Return (x, y) of the center of cell containing provided text 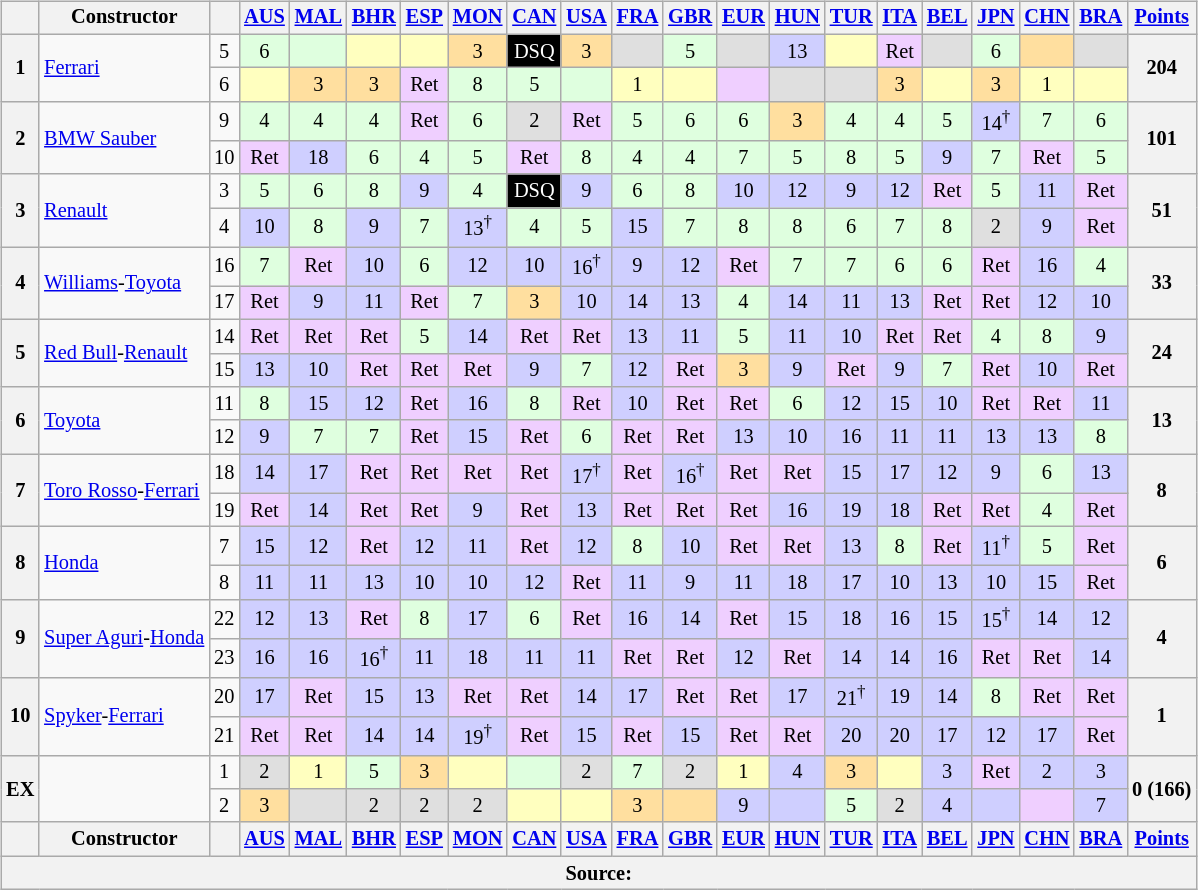
17† (586, 474)
Source: (598, 873)
Williams-Toyota (124, 284)
BMW Sauber (124, 138)
22 (224, 618)
Red Bull-Renault (124, 352)
13† (478, 228)
23 (224, 658)
21 (224, 736)
Honda (124, 564)
Spyker-Ferrari (124, 716)
Super Aguri-Honda (124, 638)
51 (1162, 210)
Toyota (124, 420)
0 (166) (1162, 788)
24 (1162, 352)
33 (1162, 284)
21† (852, 696)
Ferrari (124, 68)
14† (996, 122)
EX (20, 788)
204 (1162, 68)
15† (996, 618)
19† (478, 736)
Renault (124, 210)
Toro Rosso-Ferrari (124, 490)
11† (996, 546)
101 (1162, 138)
